Return the (X, Y) coordinate for the center point of the cell that contains the specified text.  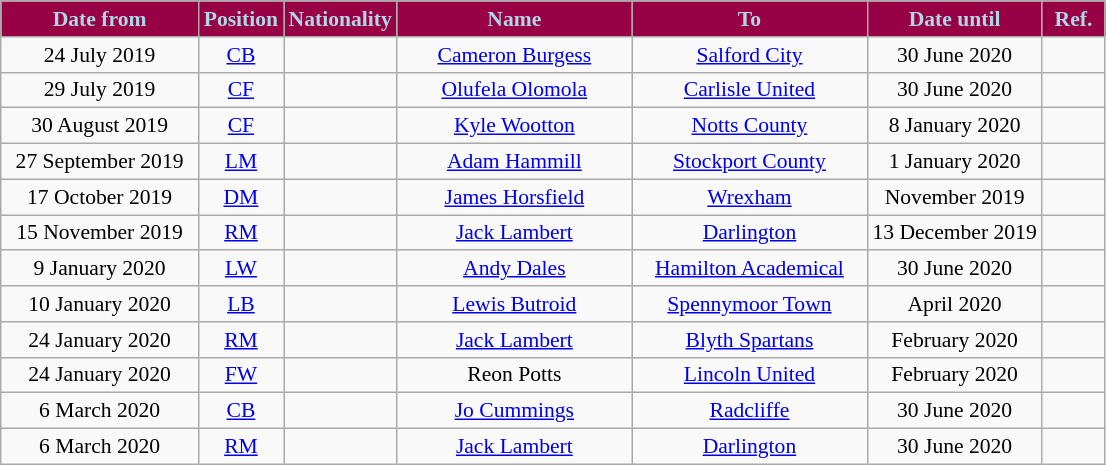
Ref. (1074, 19)
James Horsfield (514, 197)
Stockport County (750, 162)
Olufela Olomola (514, 90)
LM (240, 162)
FW (240, 375)
Nationality (340, 19)
Date from (100, 19)
1 January 2020 (954, 162)
30 August 2019 (100, 126)
Notts County (750, 126)
8 January 2020 (954, 126)
DM (240, 197)
April 2020 (954, 304)
29 July 2019 (100, 90)
9 January 2020 (100, 269)
Blyth Spartans (750, 340)
Position (240, 19)
Spennymoor Town (750, 304)
27 September 2019 (100, 162)
Name (514, 19)
Lewis Butroid (514, 304)
Lincoln United (750, 375)
Adam Hammill (514, 162)
Kyle Wootton (514, 126)
To (750, 19)
Andy Dales (514, 269)
Jo Cummings (514, 411)
15 November 2019 (100, 233)
Salford City (750, 55)
Wrexham (750, 197)
24 July 2019 (100, 55)
November 2019 (954, 197)
Hamilton Academical (750, 269)
Reon Potts (514, 375)
LW (240, 269)
17 October 2019 (100, 197)
Carlisle United (750, 90)
LB (240, 304)
Cameron Burgess (514, 55)
Date until (954, 19)
Radcliffe (750, 411)
10 January 2020 (100, 304)
13 December 2019 (954, 233)
